Capture the cell that displays the provided text and extract its (x, y) central coordinate. 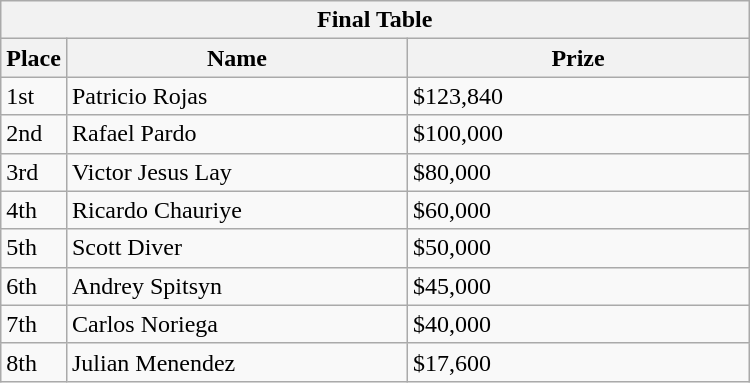
Final Table (375, 20)
$50,000 (578, 248)
$100,000 (578, 134)
3rd (34, 172)
Patricio Rojas (236, 96)
Scott Diver (236, 248)
5th (34, 248)
Name (236, 58)
$40,000 (578, 324)
Place (34, 58)
$45,000 (578, 286)
$60,000 (578, 210)
$17,600 (578, 362)
2nd (34, 134)
Prize (578, 58)
Victor Jesus Lay (236, 172)
Julian Menendez (236, 362)
$80,000 (578, 172)
Rafael Pardo (236, 134)
6th (34, 286)
Carlos Noriega (236, 324)
Andrey Spitsyn (236, 286)
1st (34, 96)
$123,840 (578, 96)
Ricardo Chauriye (236, 210)
4th (34, 210)
8th (34, 362)
7th (34, 324)
